Output the (x, y) coordinate of the center of the cell containing the given text.  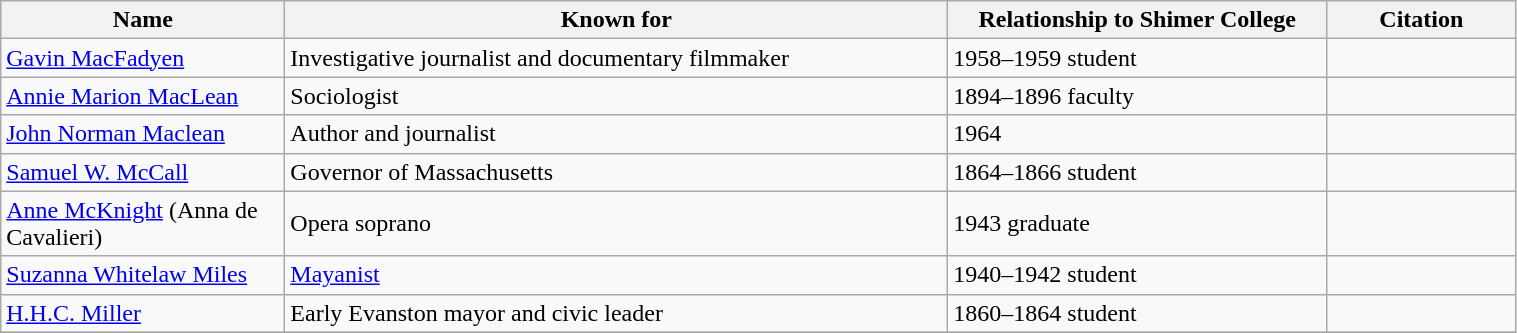
Known for (616, 20)
Mayanist (616, 275)
1894–1896 faculty (1138, 96)
Annie Marion MacLean (143, 96)
Gavin MacFadyen (143, 58)
Anne McKnight (Anna de Cavalieri) (143, 224)
Name (143, 20)
Samuel W. McCall (143, 172)
1964 (1138, 134)
Suzanna Whitelaw Miles (143, 275)
Relationship to Shimer College (1138, 20)
Investigative journalist and documentary filmmaker (616, 58)
1940–1942 student (1138, 275)
Opera soprano (616, 224)
Governor of Massachusetts (616, 172)
Early Evanston mayor and civic leader (616, 313)
Author and journalist (616, 134)
1943 graduate (1138, 224)
John Norman Maclean (143, 134)
H.H.C. Miller (143, 313)
1864–1866 student (1138, 172)
1860–1864 student (1138, 313)
Citation (1422, 20)
Sociologist (616, 96)
1958–1959 student (1138, 58)
